Capture the cell that displays the provided text and extract its (x, y) central coordinate. 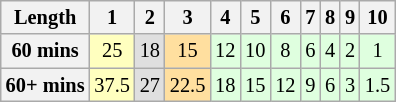
25 (112, 51)
60 mins (46, 51)
1.5 (378, 85)
27 (150, 85)
7 (310, 17)
5 (255, 17)
Length (46, 17)
37.5 (112, 85)
22.5 (188, 85)
60+ mins (46, 85)
